Pinpoint the cell where the given text exists, returning its (x, y) midpoint coordinate. 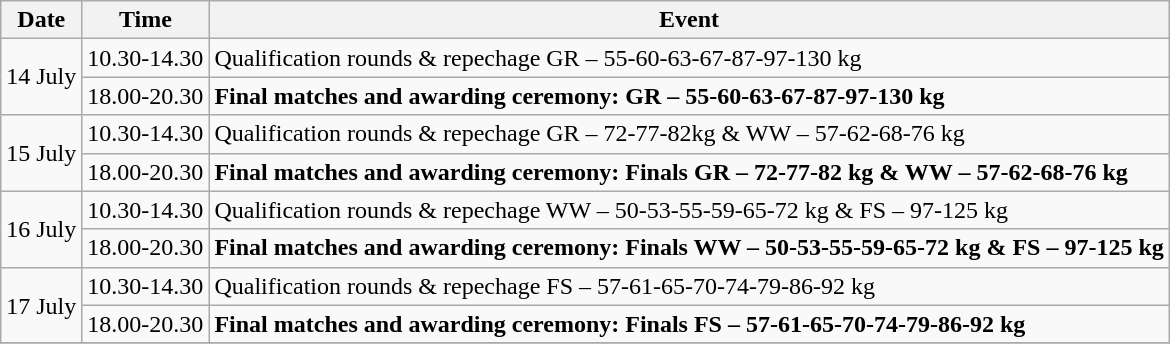
Qualification rounds & repechage WW – 50-53-55-59-65-72 kg & FS – 97-125 kg (689, 210)
Qualification rounds & repechage GR – 72-77-82kg & WW – 57-62-68-76 kg (689, 134)
Qualification rounds & repechage FS – 57-61-65-70-74-79-86-92 kg (689, 286)
Final matches and awarding ceremony: Finals GR – 72-77-82 kg & WW – 57-62-68-76 kg (689, 172)
16 July (42, 229)
Qualification rounds & repechage GR – 55-60-63-67-87-97-130 kg (689, 58)
17 July (42, 305)
15 July (42, 153)
Final matches and awarding ceremony: Finals FS – 57-61-65-70-74-79-86-92 kg (689, 324)
Event (689, 20)
Final matches and awarding ceremony: Finals WW – 50-53-55-59-65-72 kg & FS – 97-125 kg (689, 248)
Time (146, 20)
Date (42, 20)
Final matches and awarding ceremony: GR – 55-60-63-67-87-97-130 kg (689, 96)
14 July (42, 77)
